Extract the [x, y] coordinate from the center of the cell holding the provided text.  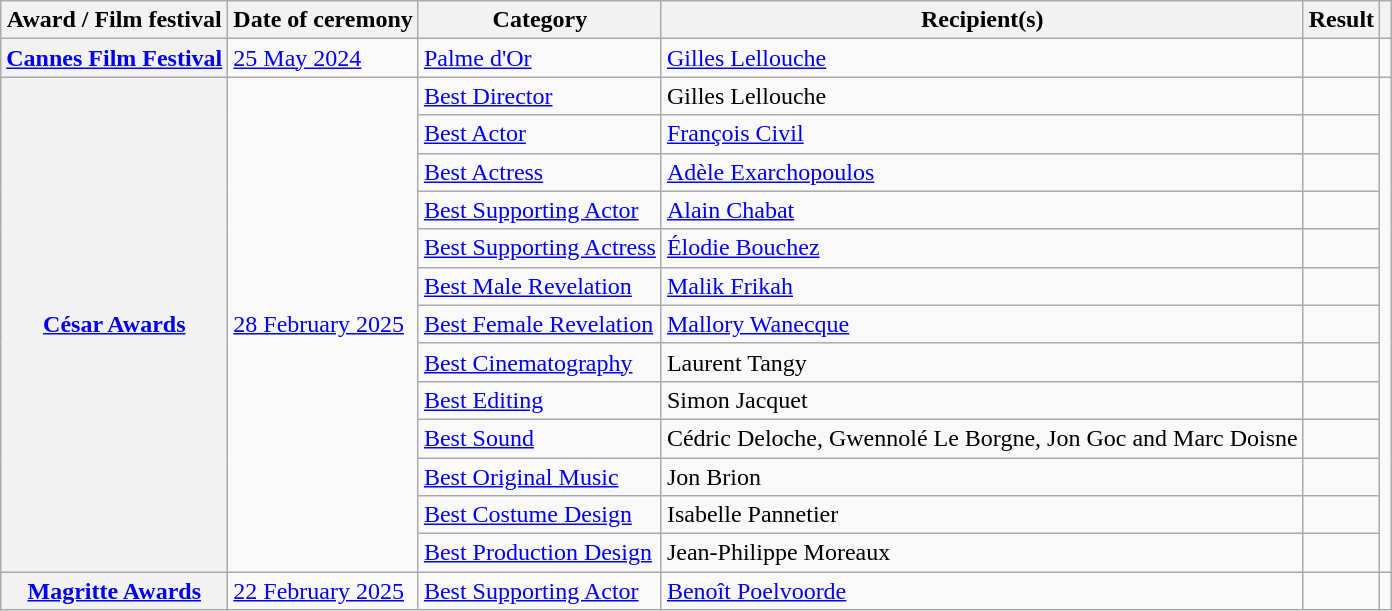
Date of ceremony [324, 20]
François Civil [982, 134]
Best Male Revelation [540, 286]
Alain Chabat [982, 210]
25 May 2024 [324, 58]
Best Sound [540, 438]
Isabelle Pannetier [982, 515]
Recipient(s) [982, 20]
Best Costume Design [540, 515]
Mallory Wanecque [982, 324]
Best Director [540, 96]
Best Female Revelation [540, 324]
Category [540, 20]
Best Supporting Actress [540, 248]
César Awards [114, 324]
Simon Jacquet [982, 400]
Jon Brion [982, 477]
Cannes Film Festival [114, 58]
28 February 2025 [324, 324]
Adèle Exarchopoulos [982, 172]
Malik Frikah [982, 286]
Jean-Philippe Moreaux [982, 553]
Best Editing [540, 400]
Award / Film festival [114, 20]
Result [1341, 20]
Cédric Deloche, Gwennolé Le Borgne, Jon Goc and Marc Doisne [982, 438]
22 February 2025 [324, 591]
Best Original Music [540, 477]
Best Actor [540, 134]
Best Cinematography [540, 362]
Élodie Bouchez [982, 248]
Best Production Design [540, 553]
Laurent Tangy [982, 362]
Best Actress [540, 172]
Magritte Awards [114, 591]
Benoît Poelvoorde [982, 591]
Palme d'Or [540, 58]
